Detect which cell encompasses the target text, then output its [x, y] center coordinate. 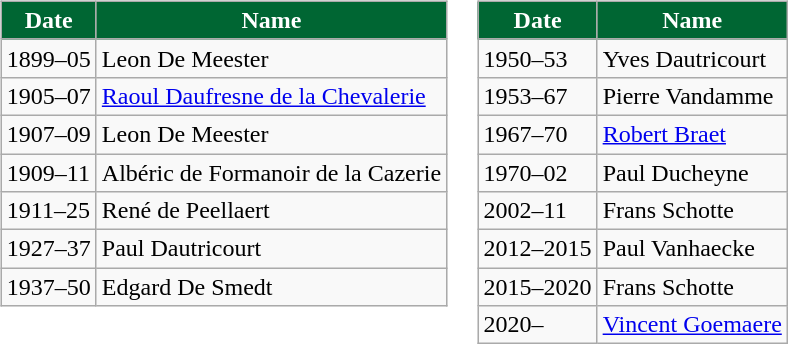
Pierre Vandamme [692, 96]
1905–07 [48, 96]
René de Peellaert [271, 211]
Yves Dautricourt [692, 58]
Vincent Goemaere [692, 325]
2020– [538, 325]
Paul Ducheyne [692, 173]
Edgard De Smedt [271, 287]
Albéric de Formanoir de la Cazerie [271, 173]
2015–2020 [538, 287]
1953–67 [538, 96]
1927–37 [48, 249]
Raoul Daufresne de la Chevalerie [271, 96]
1937–50 [48, 287]
1899–05 [48, 58]
Paul Vanhaecke [692, 249]
1967–70 [538, 134]
1970–02 [538, 173]
Paul Dautricourt [271, 249]
1907–09 [48, 134]
2012–2015 [538, 249]
1909–11 [48, 173]
Robert Braet [692, 134]
1950–53 [538, 58]
2002–11 [538, 211]
1911–25 [48, 211]
